Find where the given text appears and provide that cell's center as [x, y] coordinate. 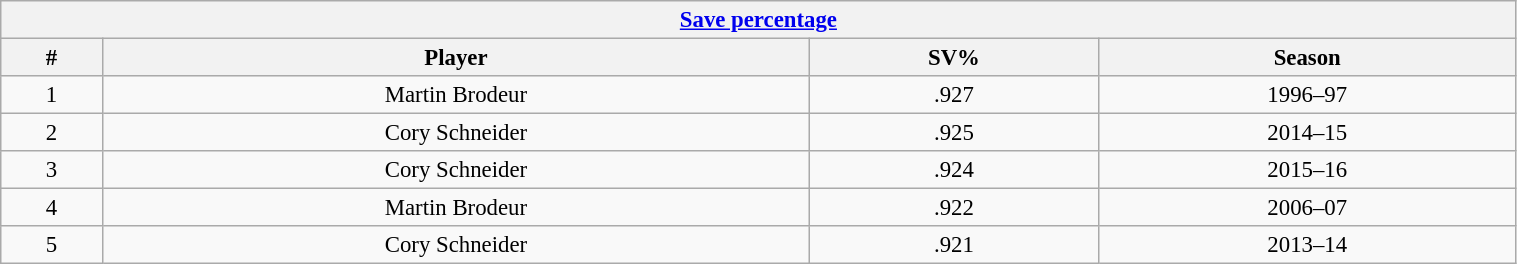
SV% [954, 58]
Season [1307, 58]
.927 [954, 95]
.922 [954, 208]
.924 [954, 170]
4 [52, 208]
.921 [954, 245]
3 [52, 170]
2014–15 [1307, 133]
Player [456, 58]
1 [52, 95]
2013–14 [1307, 245]
# [52, 58]
Save percentage [758, 20]
2015–16 [1307, 170]
5 [52, 245]
1996–97 [1307, 95]
2 [52, 133]
.925 [954, 133]
2006–07 [1307, 208]
